For the text-containing cell, return its midpoint in [x, y] coordinate format. 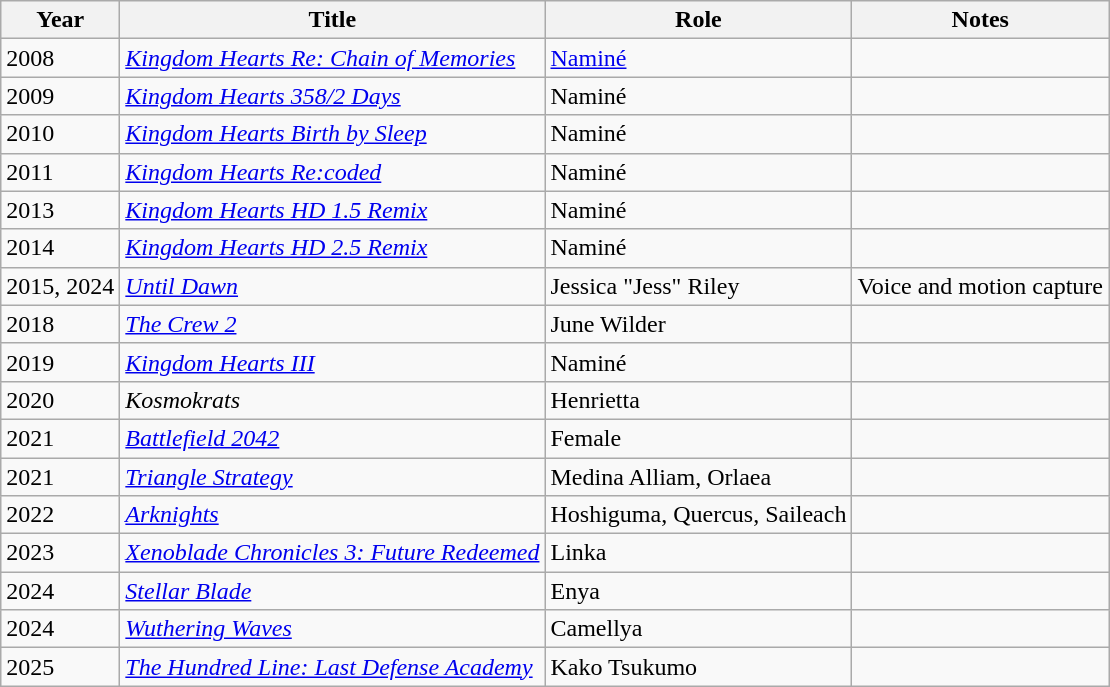
Female [698, 438]
2019 [60, 362]
Year [60, 20]
2008 [60, 58]
Wuthering Waves [332, 629]
Henrietta [698, 400]
Kingdom Hearts HD 1.5 Remix [332, 210]
Xenoblade Chronicles 3: Future Redeemed [332, 553]
Kingdom Hearts III [332, 362]
Role [698, 20]
Voice and motion capture [980, 286]
Triangle Strategy [332, 477]
Notes [980, 20]
Kosmokrats [332, 400]
2023 [60, 553]
Kingdom Hearts HD 2.5 Remix [332, 248]
Kako Tsukumo [698, 667]
Hoshiguma, Quercus, Saileach [698, 515]
2010 [60, 134]
Medina Alliam, Orlaea [698, 477]
2025 [60, 667]
2013 [60, 210]
Kingdom Hearts 358/2 Days [332, 96]
2011 [60, 172]
Stellar Blade [332, 591]
Arknights [332, 515]
Kingdom Hearts Re:coded [332, 172]
Enya [698, 591]
Kingdom Hearts Re: Chain of Memories [332, 58]
The Hundred Line: Last Defense Academy [332, 667]
2020 [60, 400]
June Wilder [698, 324]
Camellya [698, 629]
2009 [60, 96]
2015, 2024 [60, 286]
2018 [60, 324]
Kingdom Hearts Birth by Sleep [332, 134]
Until Dawn [332, 286]
2022 [60, 515]
Linka [698, 553]
Battlefield 2042 [332, 438]
2014 [60, 248]
Title [332, 20]
The Crew 2 [332, 324]
Jessica "Jess" Riley [698, 286]
